Capture the cell that displays the provided text and extract its (x, y) central coordinate. 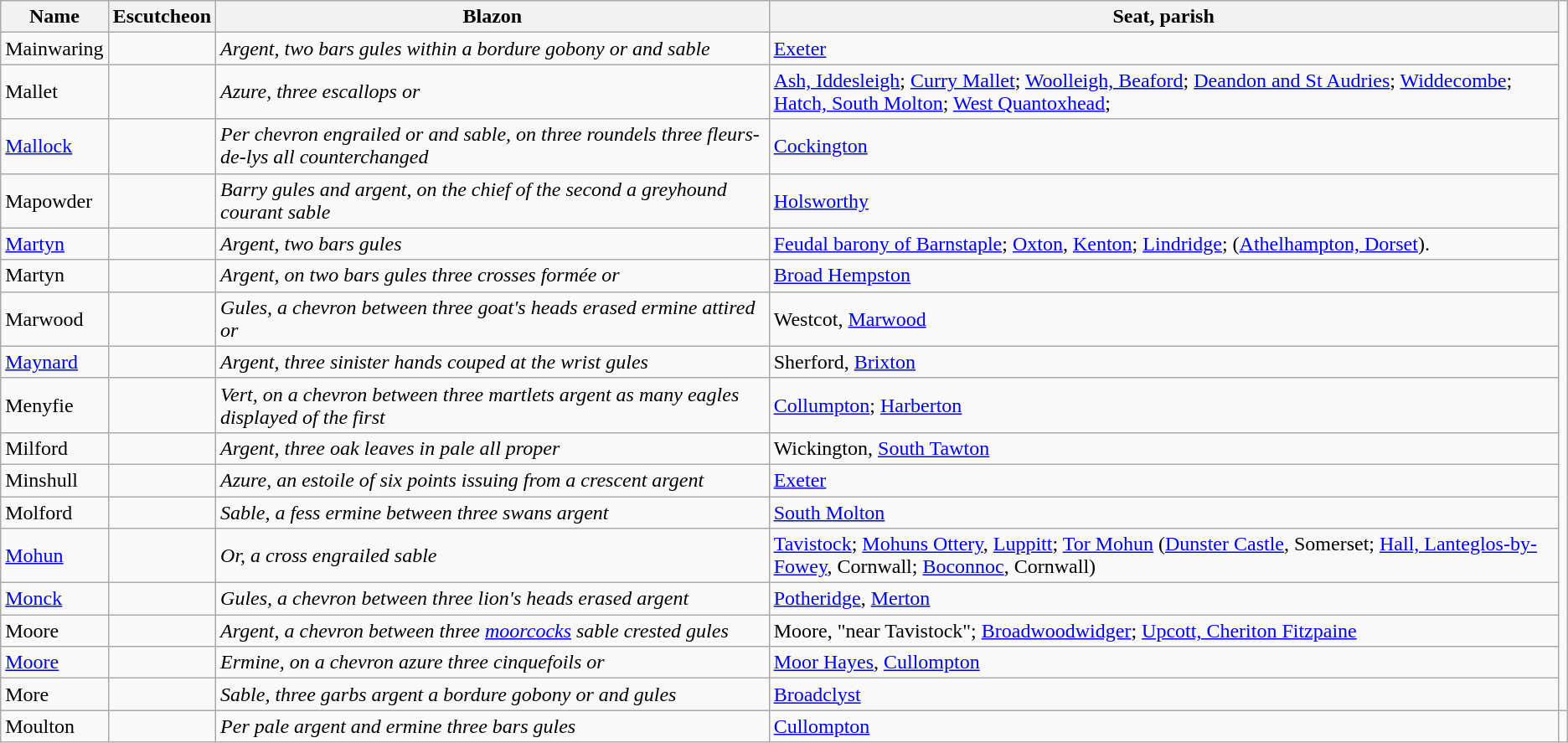
Per pale argent and ermine three bars gules (493, 726)
Argent, three sinister hands couped at the wrist gules (493, 362)
Moor Hayes, Cullompton (1163, 663)
Collumpton; Harberton (1163, 405)
Name (54, 17)
Mainwaring (54, 49)
Cullompton (1163, 726)
Broad Hempston (1163, 276)
Westcot, Marwood (1163, 318)
Argent, on two bars gules three crosses formée or (493, 276)
Menyfie (54, 405)
Monck (54, 599)
Tavistock; Mohuns Ottery, Luppitt; Tor Mohun (Dunster Castle, Somerset; Hall, Lanteglos-by-Fowey, Cornwall; Boconnoc, Cornwall) (1163, 556)
Sherford, Brixton (1163, 362)
Barry gules and argent, on the chief of the second a greyhound courant sable (493, 201)
Blazon (493, 17)
Per chevron engrailed or and sable, on three roundels three fleurs-de-lys all counterchanged (493, 146)
Moore, "near Tavistock"; Broadwoodwidger; Upcott, Cheriton Fitzpaine (1163, 631)
Vert, on a chevron between three martlets argent as many eagles displayed of the first (493, 405)
Mohun (54, 556)
Ash, Iddesleigh; Curry Mallet; Woolleigh, Beaford; Deandon and St Audries; Widdecombe; Hatch, South Molton; West Quantoxhead; (1163, 92)
More (54, 694)
Moulton (54, 726)
Seat, parish (1163, 17)
Ermine, on a chevron azure three cinquefoils or (493, 663)
Argent, two bars gules within a bordure gobony or and sable (493, 49)
Mallet (54, 92)
Sable, a fess ermine between three swans argent (493, 512)
Cockington (1163, 146)
Argent, a chevron between three moorcocks sable crested gules (493, 631)
Gules, a chevron between three goat's heads erased ermine attired or (493, 318)
Wickington, South Tawton (1163, 448)
Holsworthy (1163, 201)
Molford (54, 512)
Feudal barony of Barnstaple; Oxton, Kenton; Lindridge; (Athelhampton, Dorset). (1163, 244)
Argent, two bars gules (493, 244)
Gules, a chevron between three lion's heads erased argent (493, 599)
Sable, three garbs argent a bordure gobony or and gules (493, 694)
Marwood (54, 318)
Minshull (54, 480)
Broadclyst (1163, 694)
Argent, three oak leaves in pale all proper (493, 448)
South Molton (1163, 512)
Azure, an estoile of six points issuing from a crescent argent (493, 480)
Mallock (54, 146)
Milford (54, 448)
Or, a cross engrailed sable (493, 556)
Azure, three escallops or (493, 92)
Potheridge, Merton (1163, 599)
Escutcheon (162, 17)
Mapowder (54, 201)
Maynard (54, 362)
